Scan for the cell matching the given text and deliver its [X, Y] coordinate at center. 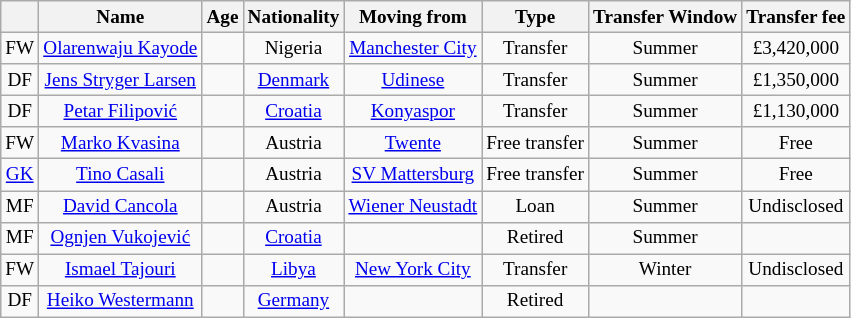
Moving from [413, 17]
Nigeria [294, 48]
Twente [413, 143]
£1,130,000 [796, 111]
Germany [294, 301]
Winter [664, 270]
£3,420,000 [796, 48]
New York City [413, 270]
Marko Kvasina [120, 143]
Petar Filipović [120, 111]
GK [20, 175]
Udinese [413, 80]
SV Mattersburg [413, 175]
Olarenwaju Kayode [120, 48]
Wiener Neustadt [413, 206]
Ismael Tajouri [120, 270]
Nationality [294, 17]
Transfer Window [664, 17]
Konyaspor [413, 111]
Libya [294, 270]
Denmark [294, 80]
Manchester City [413, 48]
Transfer fee [796, 17]
Heiko Westermann [120, 301]
Jens Stryger Larsen [120, 80]
Name [120, 17]
Type [536, 17]
Ognjen Vukojević [120, 238]
£1,350,000 [796, 80]
David Cancola [120, 206]
Age [222, 17]
Loan [536, 206]
Tino Casali [120, 175]
